Locate the cell with the specified text and output its (x, y) center coordinate. 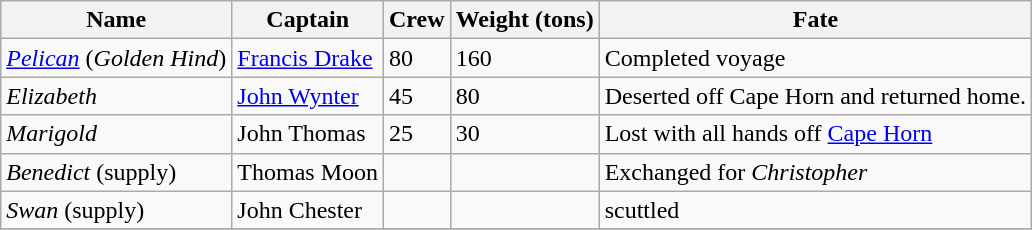
Name (116, 20)
Swan (supply) (116, 210)
Thomas Moon (308, 172)
Completed voyage (815, 58)
25 (418, 134)
Lost with all hands off Cape Horn (815, 134)
John Thomas (308, 134)
45 (418, 96)
Benedict (supply) (116, 172)
scuttled (815, 210)
160 (524, 58)
Deserted off Cape Horn and returned home. (815, 96)
Exchanged for Christopher (815, 172)
Crew (418, 20)
Weight (tons) (524, 20)
Francis Drake (308, 58)
30 (524, 134)
John Chester (308, 210)
Elizabeth (116, 96)
Pelican (Golden Hind) (116, 58)
Captain (308, 20)
Marigold (116, 134)
Fate (815, 20)
John Wynter (308, 96)
